Detect which cell encompasses the target text, then output its [X, Y] center coordinate. 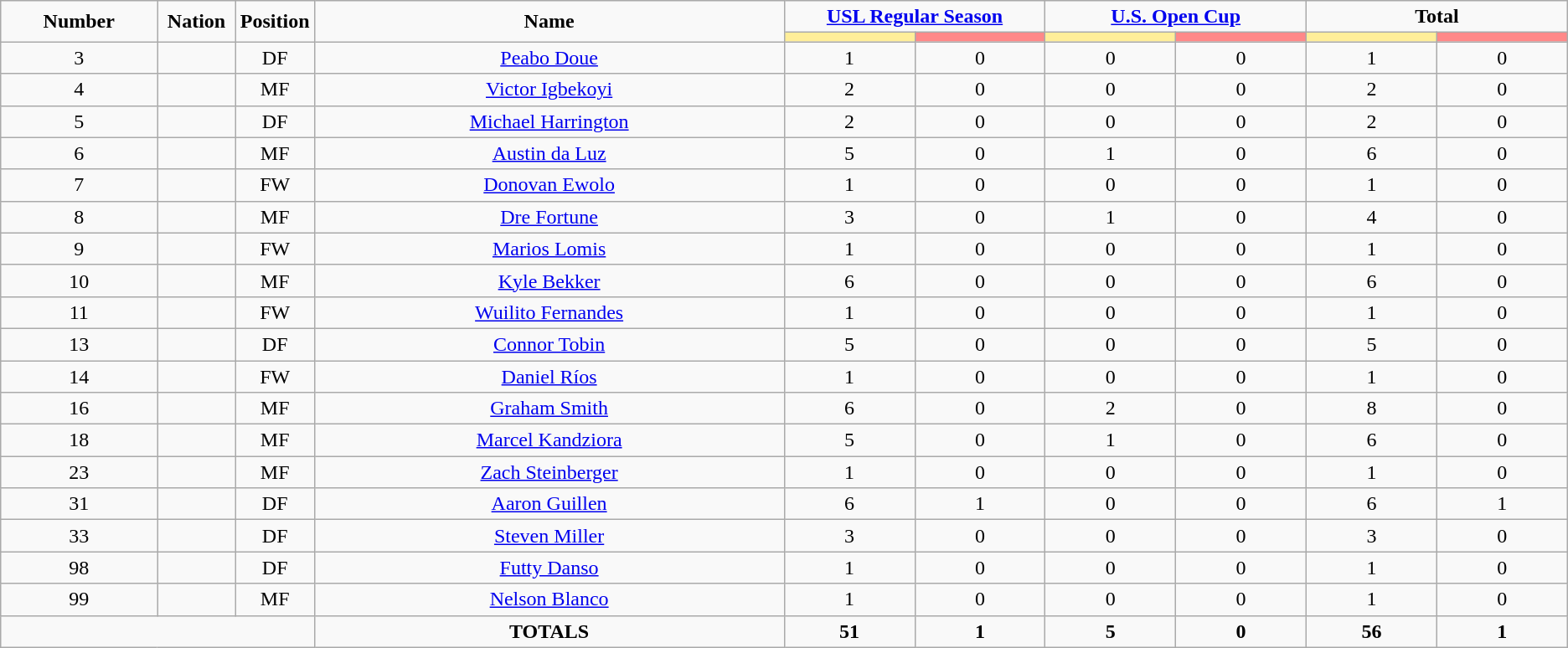
18 [79, 440]
99 [79, 599]
Peabo Doue [549, 58]
51 [849, 631]
56 [1372, 631]
Graham Smith [549, 409]
TOTALS [549, 631]
13 [79, 344]
16 [79, 409]
98 [79, 568]
14 [79, 376]
23 [79, 472]
Number [79, 22]
Total [1437, 17]
Nation [197, 22]
Daniel Ríos [549, 376]
31 [79, 504]
10 [79, 280]
9 [79, 249]
Michael Harrington [549, 121]
Zach Steinberger [549, 472]
Kyle Bekker [549, 280]
Connor Tobin [549, 344]
33 [79, 536]
Marcel Kandziora [549, 440]
11 [79, 312]
7 [79, 185]
U.S. Open Cup [1176, 17]
Dre Fortune [549, 217]
Victor Igbekoyi [549, 90]
Position [275, 22]
USL Regular Season [915, 17]
Donovan Ewolo [549, 185]
Aaron Guillen [549, 504]
Wuilito Fernandes [549, 312]
Futty Danso [549, 568]
Steven Miller [549, 536]
Name [549, 22]
Austin da Luz [549, 153]
Marios Lomis [549, 249]
Nelson Blanco [549, 599]
